Output the [x, y] coordinate of the center of the cell containing the given text.  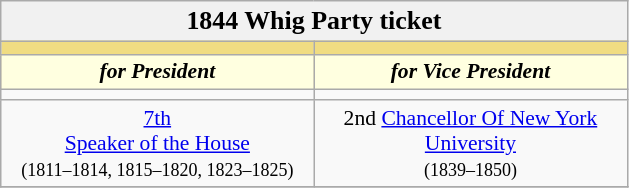
2nd Chancellor Of New York University(1839–1850) [470, 144]
1844 Whig Party ticket [314, 21]
7thSpeaker of the House(1811–1814, 1815–1820, 1823–1825) [158, 144]
for President [158, 72]
for Vice President [470, 72]
